Identify which cell holds the provided text, then report its [X, Y] central coordinate. 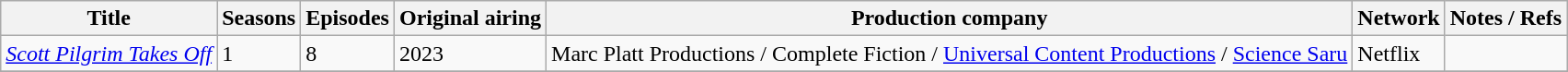
Production company [950, 18]
Notes / Refs [1505, 18]
Title [109, 18]
Scott Pilgrim Takes Off [109, 54]
Marc Platt Productions / Complete Fiction / Universal Content Productions / Science Saru [950, 54]
2023 [469, 54]
Original airing [469, 18]
1 [259, 54]
Netflix [1399, 54]
Seasons [259, 18]
8 [348, 54]
Network [1399, 18]
Episodes [348, 18]
